Identify which cell holds the provided text, then report its [x, y] central coordinate. 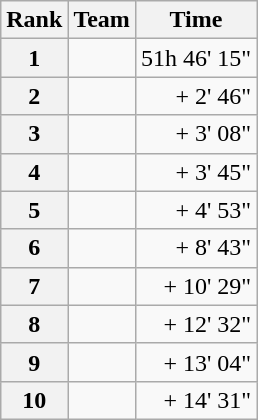
5 [34, 210]
51h 46' 15" [196, 58]
3 [34, 134]
6 [34, 248]
+ 13' 04" [196, 362]
9 [34, 362]
Team [102, 20]
+ 3' 08" [196, 134]
+ 12' 32" [196, 324]
+ 10' 29" [196, 286]
4 [34, 172]
2 [34, 96]
+ 2' 46" [196, 96]
+ 3' 45" [196, 172]
8 [34, 324]
10 [34, 400]
Rank [34, 20]
+ 4' 53" [196, 210]
+ 14' 31" [196, 400]
7 [34, 286]
Time [196, 20]
1 [34, 58]
+ 8' 43" [196, 248]
